For the text-containing cell, return its midpoint in [x, y] coordinate format. 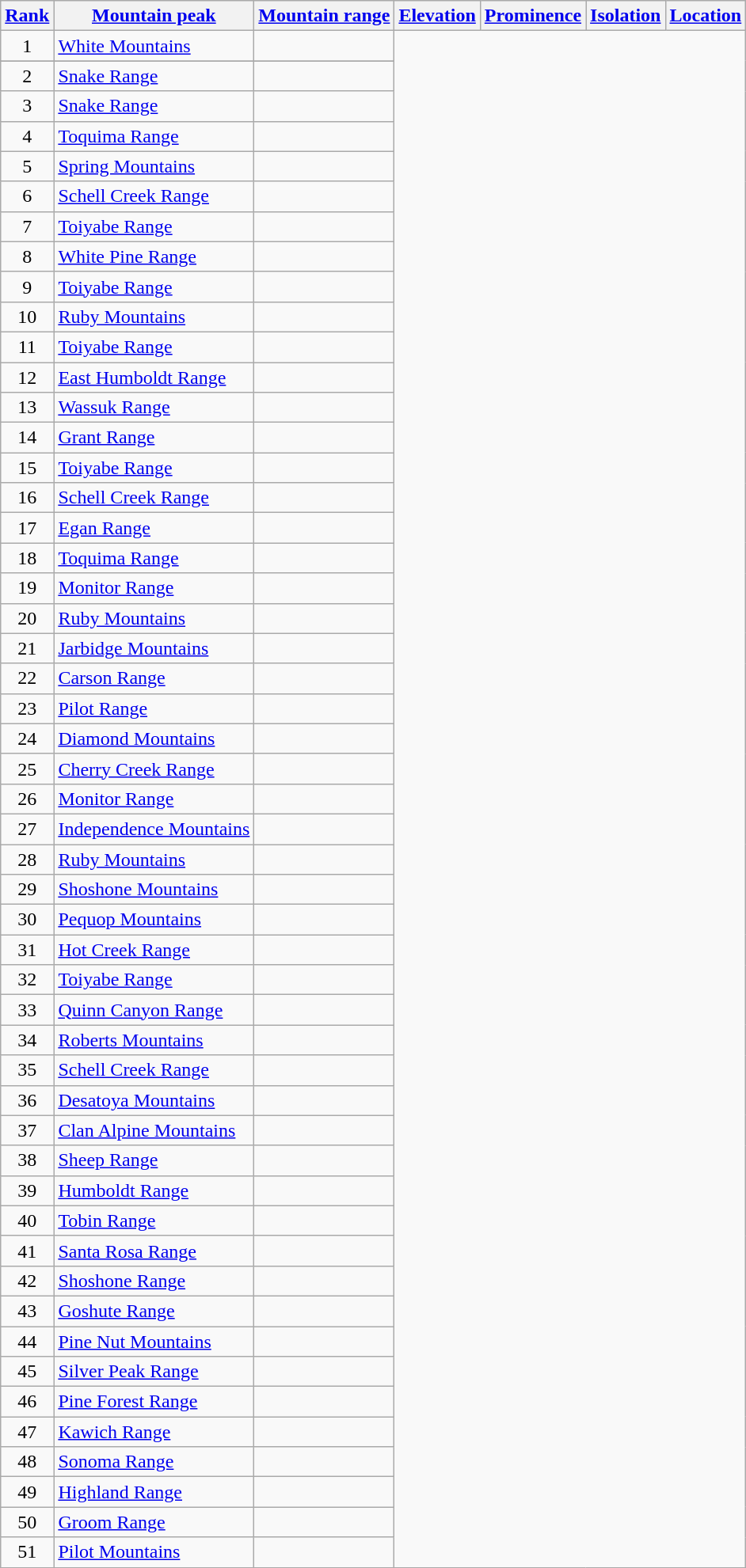
Humboldt Range [154, 1190]
20 [27, 618]
43 [27, 1311]
Groom Range [154, 1522]
47 [27, 1432]
6 [27, 196]
35 [27, 1070]
Highland Range [154, 1492]
30 [27, 920]
Egan Range [154, 528]
Spring Mountains [154, 166]
Shoshone Range [154, 1281]
Mountain peak [154, 16]
34 [27, 1040]
East Humboldt Range [154, 378]
Cherry Creek Range [154, 769]
37 [27, 1130]
31 [27, 950]
14 [27, 438]
Clan Alpine Mountains [154, 1130]
Shoshone Mountains [154, 890]
48 [27, 1462]
19 [27, 588]
Desatoya Mountains [154, 1100]
21 [27, 648]
16 [27, 498]
Prominence [532, 16]
13 [27, 408]
Hot Creek Range [154, 950]
White Mountains [154, 46]
9 [27, 287]
26 [27, 799]
33 [27, 1010]
Carson Range [154, 678]
15 [27, 468]
Elevation [437, 16]
Wassuk Range [154, 408]
Tobin Range [154, 1221]
White Pine Range [154, 256]
11 [27, 347]
Quinn Canyon Range [154, 1010]
24 [27, 738]
41 [27, 1251]
28 [27, 859]
46 [27, 1402]
44 [27, 1342]
Grant Range [154, 438]
Location [706, 16]
12 [27, 378]
Isolation [626, 16]
32 [27, 980]
22 [27, 678]
8 [27, 256]
5 [27, 166]
40 [27, 1221]
Diamond Mountains [154, 738]
Goshute Range [154, 1311]
50 [27, 1522]
Pine Nut Mountains [154, 1342]
27 [27, 829]
36 [27, 1100]
3 [27, 106]
Pine Forest Range [154, 1402]
Jarbidge Mountains [154, 648]
23 [27, 708]
10 [27, 317]
38 [27, 1160]
Pilot Mountains [154, 1552]
Kawich Range [154, 1432]
29 [27, 890]
Roberts Mountains [154, 1040]
42 [27, 1281]
7 [27, 226]
4 [27, 136]
Sonoma Range [154, 1462]
Sheep Range [154, 1160]
25 [27, 769]
Independence Mountains [154, 829]
Silver Peak Range [154, 1372]
1 [27, 46]
Santa Rosa Range [154, 1251]
45 [27, 1372]
51 [27, 1552]
Pilot Range [154, 708]
Pequop Mountains [154, 920]
18 [27, 558]
49 [27, 1492]
17 [27, 528]
39 [27, 1190]
Mountain range [325, 16]
Rank [27, 16]
2 [27, 76]
